Detect which cell encompasses the target text, then output its (x, y) center coordinate. 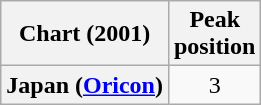
Japan (Oricon) (85, 85)
Chart (2001) (85, 34)
Peakposition (214, 34)
3 (214, 85)
